Determine the [x, y] coordinate at the center of the cell enclosing the given text.  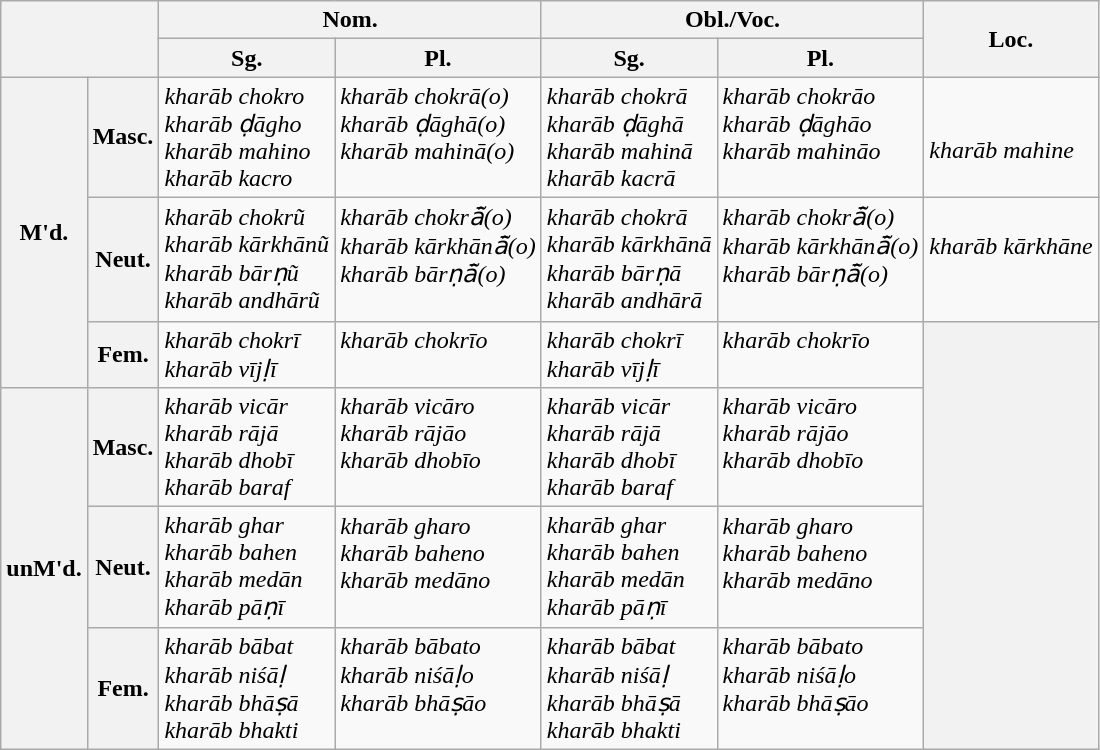
Loc. [1011, 39]
unM'd. [44, 569]
kharāb mahine [1011, 138]
Nom. [350, 20]
M'd. [44, 232]
Obl./Voc. [732, 20]
kharāb chokrā(o)kharāb ḍāghā(o)kharāb mahinā(o) [438, 138]
kharāb chokrāokharāb ḍāghāokharāb mahināo [820, 138]
kharāb chokrākharāb kārkhānākharāb bārṇākharāb andhārā [629, 259]
kharāb chokrokharāb ḍāghokharāb mahinokharāb kacro [247, 138]
kharāb chokrākharāb ḍāghākharāb mahinākharāb kacrā [629, 138]
kharāb chokrũkharāb kārkhānũkharāb bārṇũkharāb andhārũ [247, 259]
kharāb kārkhāne [1011, 259]
